Capture the cell that displays the provided text and extract its [x, y] central coordinate. 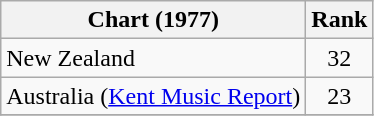
Rank [340, 20]
32 [340, 58]
23 [340, 96]
Australia (Kent Music Report) [154, 96]
New Zealand [154, 58]
Chart (1977) [154, 20]
